Capture the cell that displays the provided text and extract its [x, y] central coordinate. 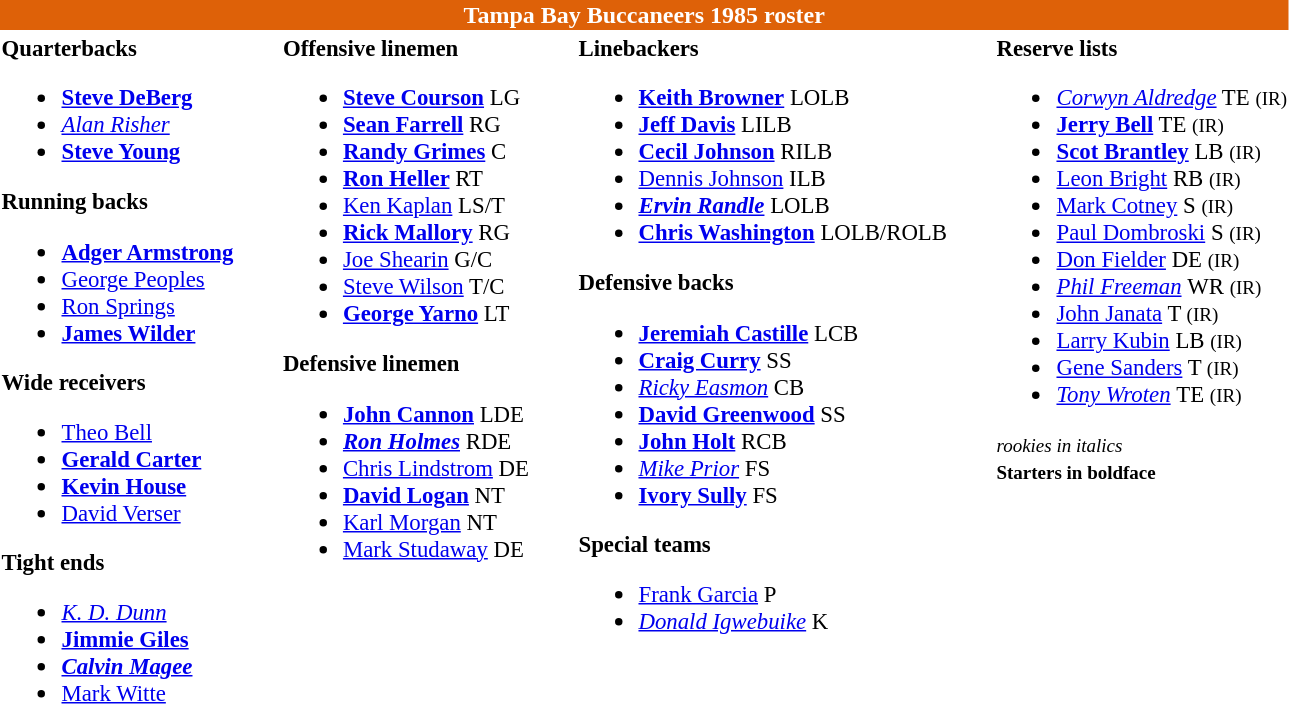
Tampa Bay Buccaneers 1985 roster [644, 15]
